Identify which cell holds the provided text, then report its (x, y) central coordinate. 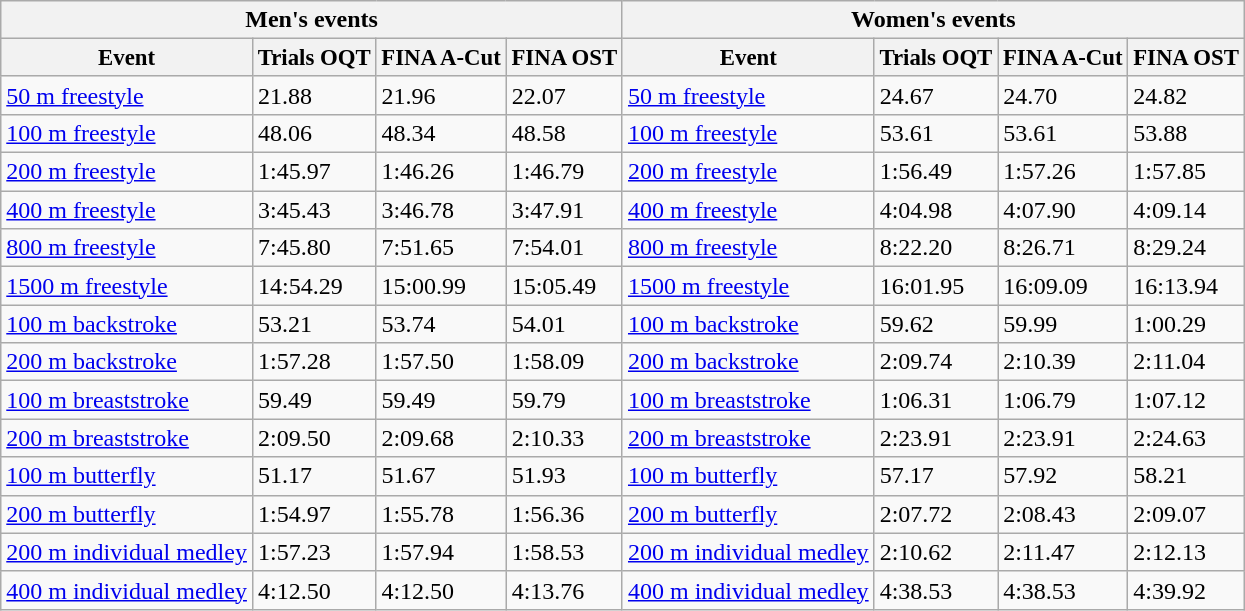
24.70 (1063, 95)
59.99 (1063, 324)
53.74 (441, 324)
8:26.71 (1063, 248)
1:57.85 (1186, 172)
48.58 (564, 133)
14:54.29 (314, 286)
2:12.13 (1186, 552)
2:24.63 (1186, 438)
4:39.92 (1186, 590)
51.17 (314, 476)
53.88 (1186, 133)
Women's events (933, 20)
3:46.78 (441, 210)
51.93 (564, 476)
21.96 (441, 95)
57.17 (936, 476)
1:57.28 (314, 362)
2:11.47 (1063, 552)
7:54.01 (564, 248)
57.92 (1063, 476)
59.62 (936, 324)
1:57.50 (441, 362)
51.67 (441, 476)
1:46.79 (564, 172)
1:56.49 (936, 172)
1:46.26 (441, 172)
16:01.95 (936, 286)
48.06 (314, 133)
24.67 (936, 95)
2:09.50 (314, 438)
1:57.23 (314, 552)
15:05.49 (564, 286)
2:09.07 (1186, 514)
16:09.09 (1063, 286)
1:57.26 (1063, 172)
2:10.39 (1063, 362)
3:45.43 (314, 210)
7:45.80 (314, 248)
1:58.53 (564, 552)
2:09.74 (936, 362)
1:06.79 (1063, 400)
4:13.76 (564, 590)
1:57.94 (441, 552)
3:47.91 (564, 210)
1:45.97 (314, 172)
1:56.36 (564, 514)
2:07.72 (936, 514)
1:54.97 (314, 514)
21.88 (314, 95)
59.79 (564, 400)
2:10.33 (564, 438)
2:08.43 (1063, 514)
2:09.68 (441, 438)
Men's events (312, 20)
7:51.65 (441, 248)
58.21 (1186, 476)
1:55.78 (441, 514)
8:29.24 (1186, 248)
4:07.90 (1063, 210)
48.34 (441, 133)
2:10.62 (936, 552)
22.07 (564, 95)
16:13.94 (1186, 286)
4:04.98 (936, 210)
1:06.31 (936, 400)
1:00.29 (1186, 324)
4:09.14 (1186, 210)
15:00.99 (441, 286)
1:58.09 (564, 362)
53.21 (314, 324)
54.01 (564, 324)
1:07.12 (1186, 400)
8:22.20 (936, 248)
24.82 (1186, 95)
2:11.04 (1186, 362)
